Pinpoint the cell where the given text exists, returning its [x, y] midpoint coordinate. 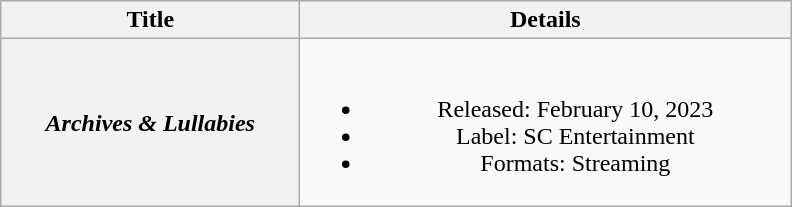
Title [150, 20]
Details [546, 20]
Archives & Lullabies [150, 122]
Released: February 10, 2023Label: SC EntertainmentFormats: Streaming [546, 122]
